Return the [x, y] coordinate for the center point of the cell that contains the specified text.  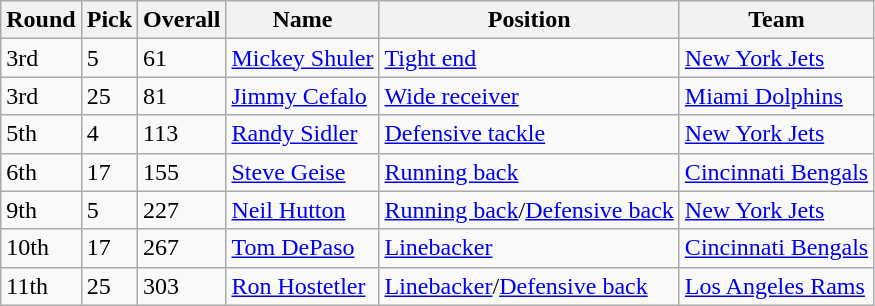
Linebacker [529, 248]
Running back/Defensive back [529, 210]
Ron Hostetler [302, 286]
Steve Geise [302, 172]
267 [182, 248]
6th [41, 172]
Name [302, 20]
Jimmy Cefalo [302, 96]
Neil Hutton [302, 210]
5th [41, 134]
Running back [529, 172]
Team [776, 20]
Los Angeles Rams [776, 286]
Overall [182, 20]
227 [182, 210]
Linebacker/Defensive back [529, 286]
Pick [109, 20]
155 [182, 172]
Wide receiver [529, 96]
Mickey Shuler [302, 58]
Defensive tackle [529, 134]
81 [182, 96]
Round [41, 20]
Position [529, 20]
4 [109, 134]
9th [41, 210]
61 [182, 58]
113 [182, 134]
11th [41, 286]
Miami Dolphins [776, 96]
303 [182, 286]
Randy Sidler [302, 134]
Tight end [529, 58]
10th [41, 248]
Tom DePaso [302, 248]
